Determine the (X, Y) coordinate at the center of the cell enclosing the given text.  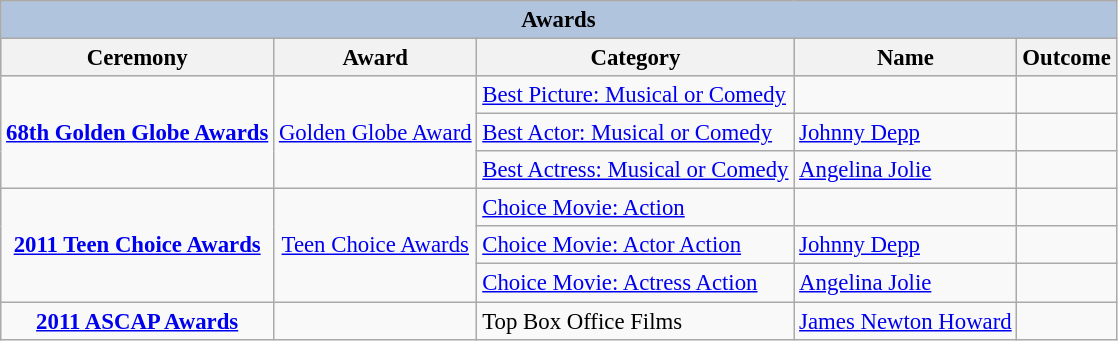
Teen Choice Awards (376, 246)
Best Picture: Musical or Comedy (636, 95)
Golden Globe Award (376, 132)
Best Actress: Musical or Comedy (636, 170)
Award (376, 58)
Category (636, 58)
Choice Movie: Actor Action (636, 245)
Awards (558, 20)
Choice Movie: Actress Action (636, 283)
James Newton Howard (906, 321)
Top Box Office Films (636, 321)
2011 Teen Choice Awards (138, 246)
68th Golden Globe Awards (138, 132)
Choice Movie: Action (636, 208)
Outcome (1066, 58)
Ceremony (138, 58)
Name (906, 58)
Best Actor: Musical or Comedy (636, 133)
2011 ASCAP Awards (138, 321)
